Determine the (x, y) coordinate at the center of the cell enclosing the given text.  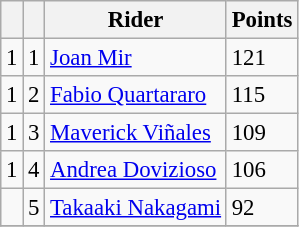
Andrea Dovizioso (136, 170)
115 (262, 95)
92 (262, 208)
3 (34, 133)
Fabio Quartararo (136, 95)
Joan Mir (136, 58)
Takaaki Nakagami (136, 208)
Points (262, 20)
5 (34, 208)
2 (34, 95)
106 (262, 170)
109 (262, 133)
Rider (136, 20)
121 (262, 58)
4 (34, 170)
Maverick Viñales (136, 133)
